Provide the [X, Y] coordinate of the cell's center where the given text is located.  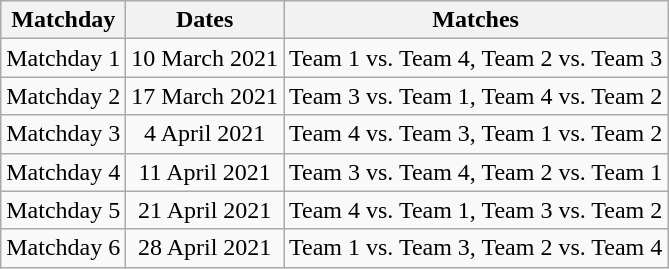
Matchday 6 [64, 248]
28 April 2021 [205, 248]
10 March 2021 [205, 58]
Team 1 vs. Team 3, Team 2 vs. Team 4 [476, 248]
Matchday 3 [64, 134]
Matches [476, 20]
Team 3 vs. Team 1, Team 4 vs. Team 2 [476, 96]
Matchday [64, 20]
17 March 2021 [205, 96]
Matchday 2 [64, 96]
Matchday 1 [64, 58]
Team 4 vs. Team 1, Team 3 vs. Team 2 [476, 210]
Team 4 vs. Team 3, Team 1 vs. Team 2 [476, 134]
Matchday 4 [64, 172]
Team 1 vs. Team 4, Team 2 vs. Team 3 [476, 58]
Team 3 vs. Team 4, Team 2 vs. Team 1 [476, 172]
Matchday 5 [64, 210]
Dates [205, 20]
21 April 2021 [205, 210]
11 April 2021 [205, 172]
4 April 2021 [205, 134]
